Search for the cell housing the specified text and yield its [x, y] center coordinate. 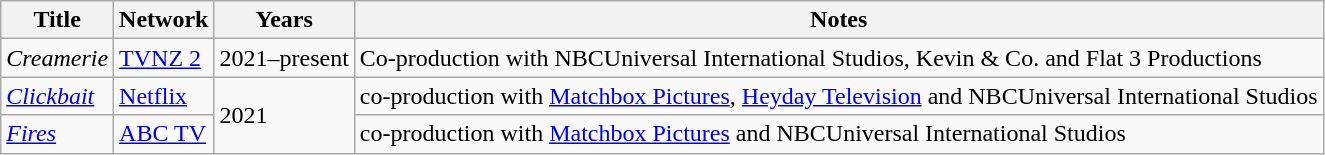
Title [58, 20]
Co-production with NBCUniversal International Studios, Kevin & Co. and Flat 3 Productions [838, 58]
Creamerie [58, 58]
co-production with Matchbox Pictures and NBCUniversal International Studios [838, 134]
Netflix [164, 96]
2021 [284, 115]
co-production with Matchbox Pictures, Heyday Television and NBCUniversal International Studios [838, 96]
TVNZ 2 [164, 58]
Years [284, 20]
Fires [58, 134]
ABC TV [164, 134]
Network [164, 20]
Notes [838, 20]
Clickbait [58, 96]
2021–present [284, 58]
